Find where the given text appears and provide that cell's center as [X, Y] coordinate. 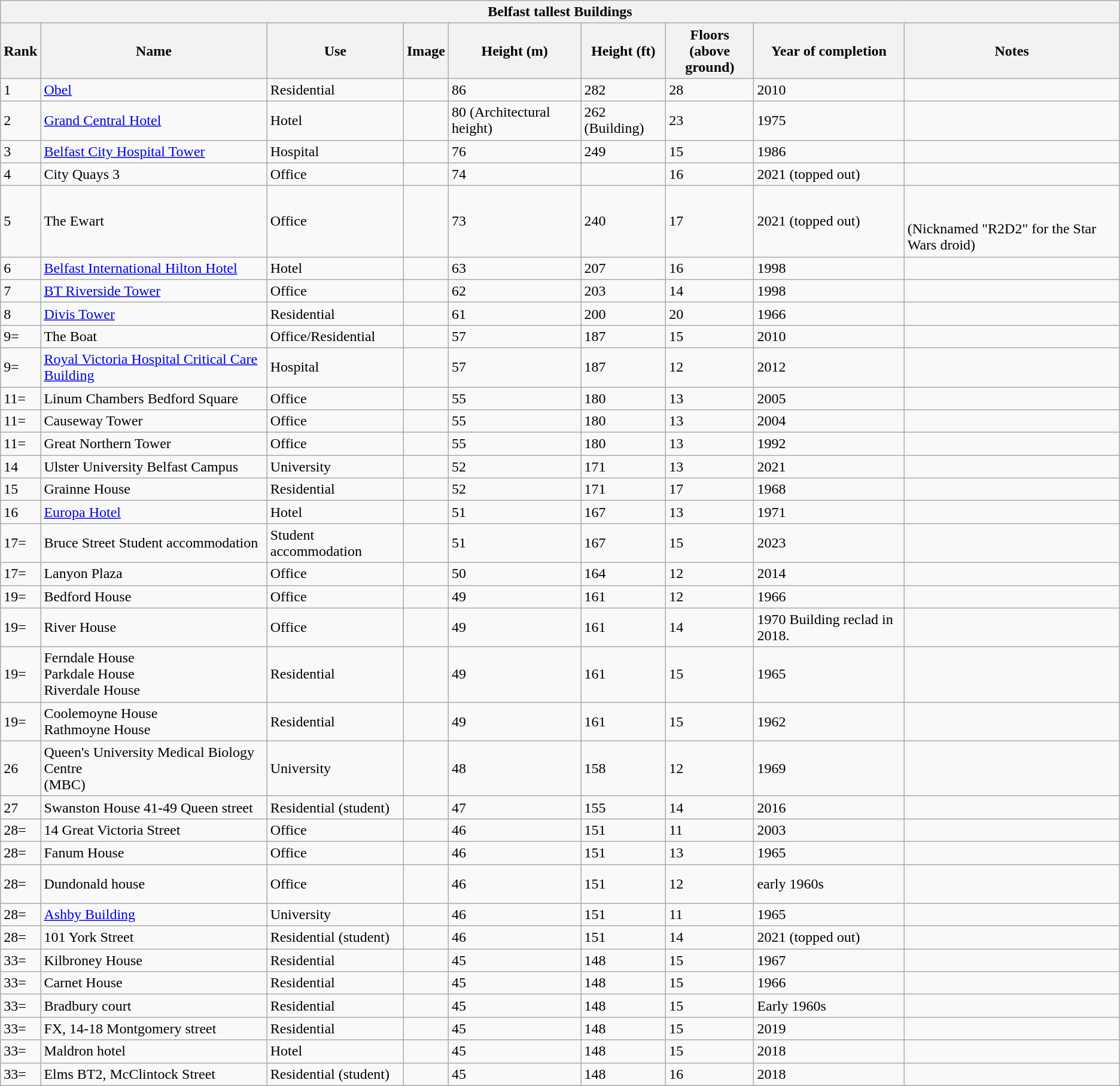
2 [20, 121]
1986 [829, 151]
1975 [829, 121]
Carnet House [154, 983]
River House [154, 627]
8 [20, 314]
Ashby Building [154, 915]
61 [515, 314]
Belfast tallest Buildings [560, 12]
Elms BT2, McClintock Street [154, 1074]
Kilbroney House [154, 960]
2019 [829, 1029]
28 [710, 90]
203 [623, 291]
2023 [829, 543]
Name [154, 51]
62 [515, 291]
Bruce Street Student accommodation [154, 543]
1967 [829, 960]
4 [20, 174]
50 [515, 574]
Student accommodation [335, 543]
80 (Architectural height) [515, 121]
The Boat [154, 336]
Office/Residential [335, 336]
Height (ft) [623, 51]
3 [20, 151]
Grand Central Hotel [154, 121]
Notes [1012, 51]
1971 [829, 512]
Causeway Tower [154, 421]
1968 [829, 489]
26 [20, 768]
Grainne House [154, 489]
2012 [829, 367]
Ferndale HouseParkdale HouseRiverdale House [154, 674]
47 [515, 807]
282 [623, 90]
Great Northern Tower [154, 444]
Image [426, 51]
Swanston House 41-49 Queen street [154, 807]
63 [515, 268]
(Nicknamed "R2D2" for the Star Wars droid) [1012, 221]
The Ewart [154, 221]
1992 [829, 444]
86 [515, 90]
1969 [829, 768]
Divis Tower [154, 314]
2004 [829, 421]
164 [623, 574]
6 [20, 268]
5 [20, 221]
City Quays 3 [154, 174]
Bedford House [154, 597]
48 [515, 768]
early 1960s [829, 883]
Queen's University Medical Biology Centre(MBC) [154, 768]
Obel [154, 90]
207 [623, 268]
101 York Street [154, 938]
FX, 14-18 Montgomery street [154, 1029]
200 [623, 314]
Use [335, 51]
2014 [829, 574]
23 [710, 121]
2016 [829, 807]
7 [20, 291]
Belfast City Hospital Tower [154, 151]
20 [710, 314]
1 [20, 90]
73 [515, 221]
74 [515, 174]
27 [20, 807]
Bradbury court [154, 1006]
240 [623, 221]
Fanum House [154, 853]
Dundonald house [154, 883]
262 (Building) [623, 121]
Coolemoyne HouseRathmoyne House [154, 722]
158 [623, 768]
1970 Building reclad in 2018. [829, 627]
Belfast International Hilton Hotel [154, 268]
Lanyon Plaza [154, 574]
1962 [829, 722]
2021 [829, 467]
Floors(above ground) [710, 51]
BT Riverside Tower [154, 291]
Rank [20, 51]
Early 1960s [829, 1006]
Linum Chambers Bedford Square [154, 398]
249 [623, 151]
76 [515, 151]
Maldron hotel [154, 1051]
14 Great Victoria Street [154, 830]
2005 [829, 398]
155 [623, 807]
Royal Victoria Hospital Critical Care Building [154, 367]
Europa Hotel [154, 512]
Ulster University Belfast Campus [154, 467]
2003 [829, 830]
Height (m) [515, 51]
Year of completion [829, 51]
